Output the [X, Y] coordinate of the center of the cell containing the given text.  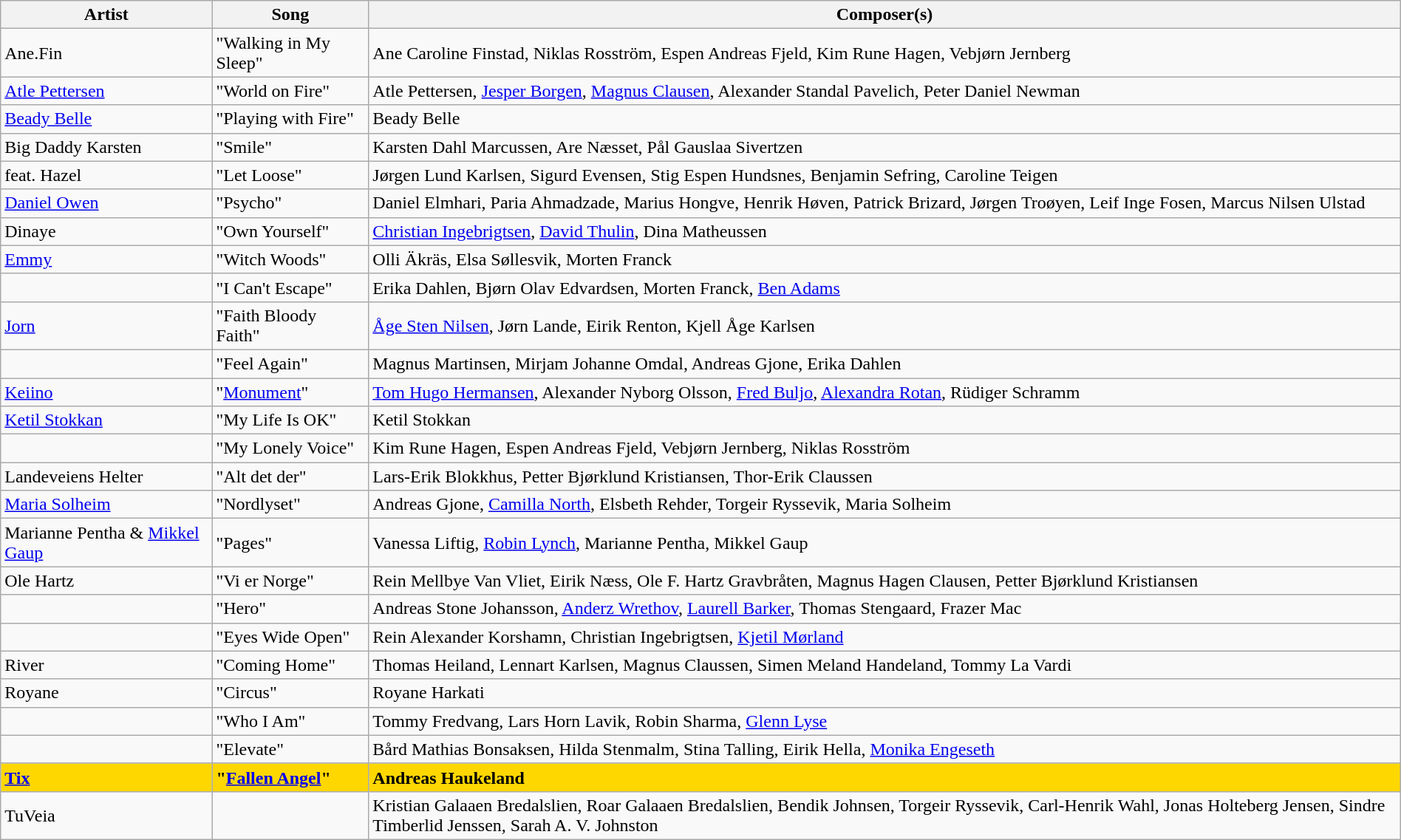
Maria Solheim [106, 505]
Vanessa Liftig, Robin Lynch, Marianne Pentha, Mikkel Gaup [884, 542]
"My Life Is OK" [290, 420]
Dinaye [106, 231]
"Fallen Angel" [290, 777]
"I Can't Escape" [290, 287]
Åge Sten Nilsen, Jørn Lande, Eirik Renton, Kjell Åge Karlsen [884, 325]
"Witch Woods" [290, 259]
Kim Rune Hagen, Espen Andreas Fjeld, Vebjørn Jernberg, Niklas Rosström [884, 448]
"Own Yourself" [290, 231]
"Pages" [290, 542]
"Playing with Fire" [290, 119]
Marianne Pentha & Mikkel Gaup [106, 542]
Rein Mellbye Van Vliet, Eirik Næss, Ole F. Hartz Gravbråten, Magnus Hagen Clausen, Petter Bjørklund Kristiansen [884, 581]
"My Lonely Voice" [290, 448]
Atle Pettersen [106, 91]
"World on Fire" [290, 91]
Jørgen Lund Karlsen, Sigurd Evensen, Stig Espen Hundsnes, Benjamin Sefring, Caroline Teigen [884, 175]
"Faith Bloody Faith" [290, 325]
Thomas Heiland, Lennart Karlsen, Magnus Claussen, Simen Meland Handeland, Tommy La Vardi [884, 665]
"Eyes Wide Open" [290, 637]
"Nordlyset" [290, 505]
"Hero" [290, 609]
TuVeia [106, 816]
Landeveiens Helter [106, 477]
Royane Harkati [884, 693]
Emmy [106, 259]
Composer(s) [884, 15]
"Elevate" [290, 749]
"Let Loose" [290, 175]
Daniel Elmhari, Paria Ahmadzade, Marius Hongve, Henrik Høven, Patrick Brizard, Jørgen Troøyen, Leif Inge Fosen, Marcus Nilsen Ulstad [884, 203]
"Walking in My Sleep" [290, 53]
Ole Hartz [106, 581]
feat. Hazel [106, 175]
"Monument" [290, 392]
Artist [106, 15]
Olli Äkräs, Elsa Søllesvik, Morten Franck [884, 259]
Big Daddy Karsten [106, 147]
Ane Caroline Finstad, Niklas Rosström, Espen Andreas Fjeld, Kim Rune Hagen, Vebjørn Jernberg [884, 53]
Tommy Fredvang, Lars Horn Lavik, Robin Sharma, Glenn Lyse [884, 721]
Karsten Dahl Marcussen, Are Næsset, Pål Gauslaa Sivertzen [884, 147]
"Alt det der" [290, 477]
Magnus Martinsen, Mirjam Johanne Omdal, Andreas Gjone, Erika Dahlen [884, 363]
Daniel Owen [106, 203]
Rein Alexander Korshamn, Christian Ingebrigtsen, Kjetil Mørland [884, 637]
Lars-Erik Blokkhus, Petter Bjørklund Kristiansen, Thor-Erik Claussen [884, 477]
"Vi er Norge" [290, 581]
"Who I Am" [290, 721]
"Feel Again" [290, 363]
Andreas Haukeland [884, 777]
River [106, 665]
Tom Hugo Hermansen, Alexander Nyborg Olsson, Fred Buljo, Alexandra Rotan, Rüdiger Schramm [884, 392]
Tix [106, 777]
Song [290, 15]
"Smile" [290, 147]
"Psycho" [290, 203]
Keiino [106, 392]
Andreas Stone Johansson, Anderz Wrethov, Laurell Barker, Thomas Stengaard, Frazer Mac [884, 609]
Andreas Gjone, Camilla North, Elsbeth Rehder, Torgeir Ryssevik, Maria Solheim [884, 505]
Erika Dahlen, Bjørn Olav Edvardsen, Morten Franck, Ben Adams [884, 287]
Ane.Fin [106, 53]
"Coming Home" [290, 665]
Royane [106, 693]
Atle Pettersen, Jesper Borgen, Magnus Clausen, Alexander Standal Pavelich, Peter Daniel Newman [884, 91]
Christian Ingebrigtsen, David Thulin, Dina Matheussen [884, 231]
"Circus" [290, 693]
Jorn [106, 325]
Bård Mathias Bonsaksen, Hilda Stenmalm, Stina Talling, Eirik Hella, Monika Engeseth [884, 749]
